Locate the cell with the specified text and output its [X, Y] center coordinate. 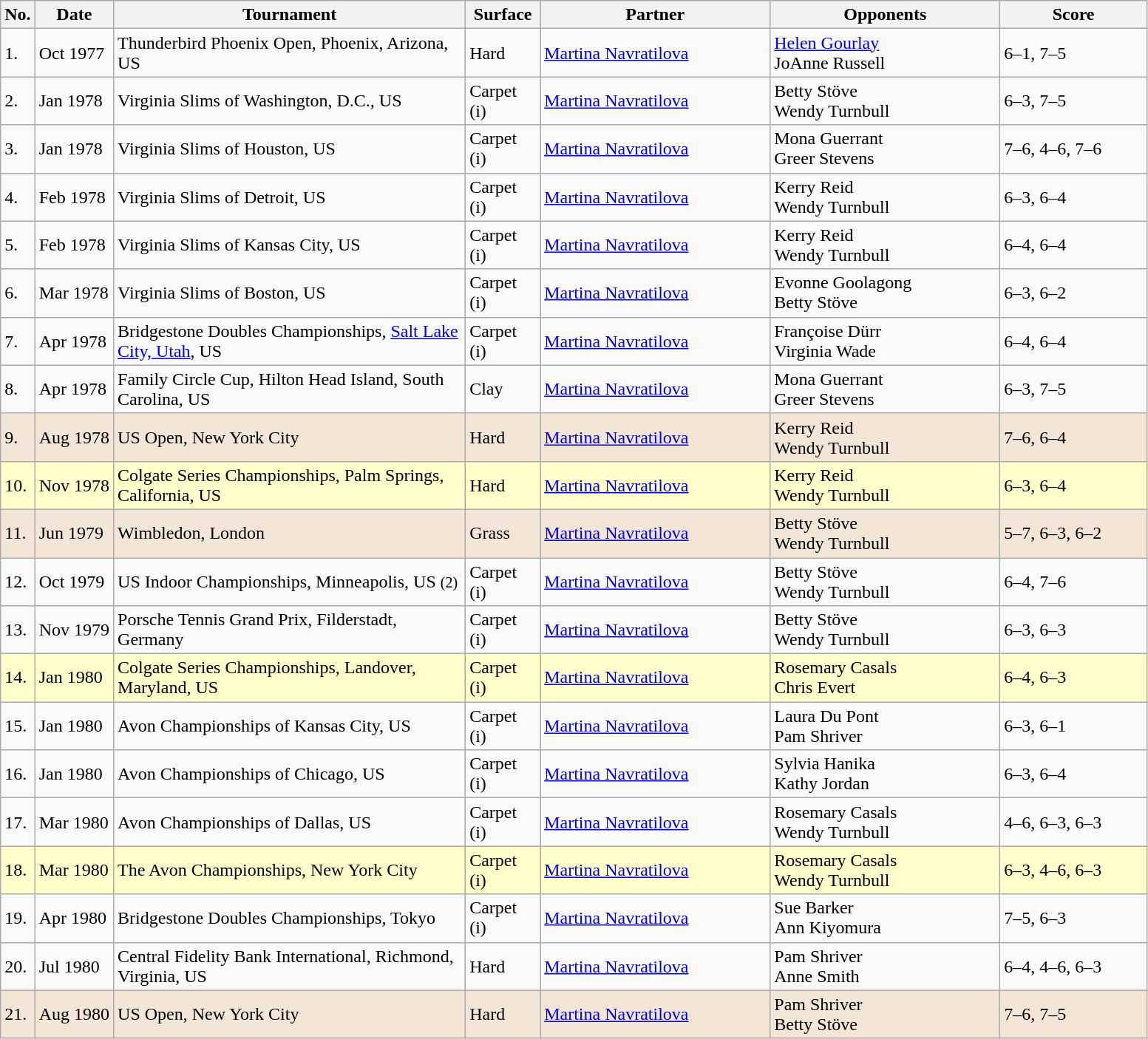
Date [74, 15]
US Indoor Championships, Minneapolis, US (2) [290, 581]
7–6, 4–6, 7–6 [1073, 149]
16. [18, 774]
6–4, 6–3 [1073, 678]
Aug 1978 [74, 437]
6–3, 4–6, 6–3 [1073, 871]
Clay [503, 389]
6–4, 4–6, 6–3 [1073, 967]
8. [18, 389]
4. [18, 197]
Colgate Series Championships, Landover, Maryland, US [290, 678]
Partner [655, 15]
Wimbledon, London [290, 534]
6–4, 7–6 [1073, 581]
Nov 1979 [74, 630]
13. [18, 630]
Bridgestone Doubles Championships, Tokyo [290, 918]
4–6, 6–3, 6–3 [1073, 822]
Rosemary Casals Chris Evert [886, 678]
Tournament [290, 15]
Avon Championships of Chicago, US [290, 774]
20. [18, 967]
9. [18, 437]
2. [18, 101]
Sylvia Hanika Kathy Jordan [886, 774]
Virginia Slims of Kansas City, US [290, 245]
Apr 1980 [74, 918]
18. [18, 871]
Grass [503, 534]
7. [18, 341]
Avon Championships of Dallas, US [290, 822]
Virginia Slims of Detroit, US [290, 197]
3. [18, 149]
Family Circle Cup, Hilton Head Island, South Carolina, US [290, 389]
Central Fidelity Bank International, Richmond, Virginia, US [290, 967]
Jul 1980 [74, 967]
Oct 1977 [74, 53]
Pam Shriver Anne Smith [886, 967]
Avon Championships of Kansas City, US [290, 726]
Pam Shriver Betty Stöve [886, 1014]
Opponents [886, 15]
Françoise Dürr Virginia Wade [886, 341]
Evonne Goolagong Betty Stöve [886, 293]
Thunderbird Phoenix Open, Phoenix, Arizona, US [290, 53]
6–3, 6–3 [1073, 630]
Oct 1979 [74, 581]
14. [18, 678]
1. [18, 53]
19. [18, 918]
Virginia Slims of Boston, US [290, 293]
Colgate Series Championships, Palm Springs, California, US [290, 485]
Mar 1978 [74, 293]
Aug 1980 [74, 1014]
7–6, 7–5 [1073, 1014]
5. [18, 245]
Nov 1978 [74, 485]
Virginia Slims of Washington, D.C., US [290, 101]
No. [18, 15]
6–1, 7–5 [1073, 53]
5–7, 6–3, 6–2 [1073, 534]
7–5, 6–3 [1073, 918]
Virginia Slims of Houston, US [290, 149]
15. [18, 726]
Porsche Tennis Grand Prix, Filderstadt, Germany [290, 630]
10. [18, 485]
Score [1073, 15]
Sue Barker Ann Kiyomura [886, 918]
11. [18, 534]
21. [18, 1014]
Laura Du Pont Pam Shriver [886, 726]
7–6, 6–4 [1073, 437]
6. [18, 293]
Helen Gourlay JoAnne Russell [886, 53]
6–3, 6–1 [1073, 726]
Jun 1979 [74, 534]
12. [18, 581]
17. [18, 822]
Bridgestone Doubles Championships, Salt Lake City, Utah, US [290, 341]
6–3, 6–2 [1073, 293]
Surface [503, 15]
The Avon Championships, New York City [290, 871]
